For the text-containing cell, return its midpoint in [X, Y] coordinate format. 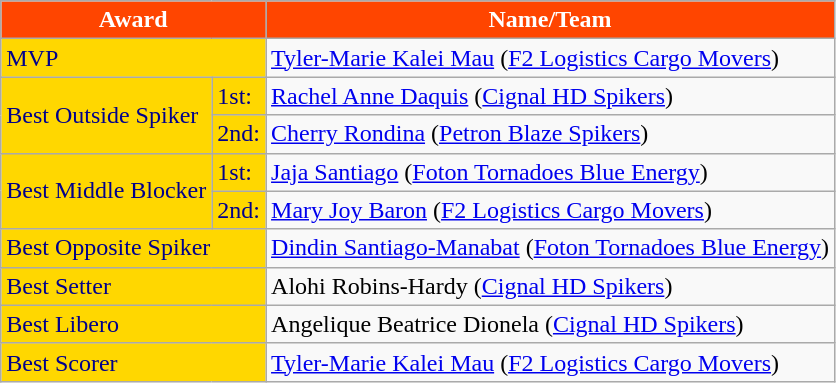
Best Scorer [134, 362]
MVP [134, 58]
Best Outside Spiker [106, 115]
Dindin Santiago-Manabat (Foton Tornadoes Blue Energy) [550, 248]
Name/Team [550, 20]
Angelique Beatrice Dionela (Cignal HD Spikers) [550, 324]
Jaja Santiago (Foton Tornadoes Blue Energy) [550, 172]
Best Setter [134, 286]
Cherry Rondina (Petron Blaze Spikers) [550, 134]
Award [134, 20]
Best Middle Blocker [106, 191]
Mary Joy Baron (F2 Logistics Cargo Movers) [550, 210]
Best Opposite Spiker [134, 248]
Alohi Robins-Hardy (Cignal HD Spikers) [550, 286]
Best Libero [134, 324]
Rachel Anne Daquis (Cignal HD Spikers) [550, 96]
